Provide the (x, y) coordinate of the cell's center where the given text is located.  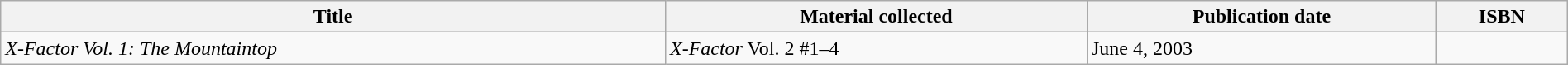
Publication date (1261, 17)
X-Factor Vol. 2 #1–4 (876, 48)
June 4, 2003 (1261, 48)
ISBN (1502, 17)
X-Factor Vol. 1: The Mountaintop (333, 48)
Title (333, 17)
Material collected (876, 17)
